Scan for the cell matching the given text and deliver its [x, y] coordinate at center. 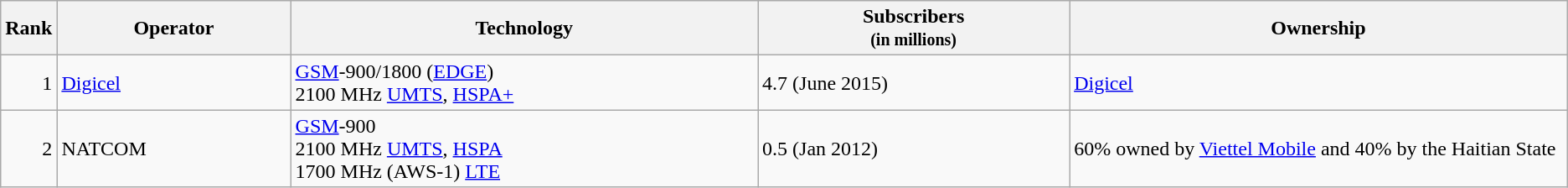
Subscribers(in millions) [914, 29]
GSM-900/1800 (EDGE)2100 MHz UMTS, HSPA+ [524, 82]
0.5 (Jan 2012) [914, 149]
60% owned by Viettel Mobile and 40% by the Haitian State [1318, 149]
GSM-9002100 MHz UMTS, HSPA1700 MHz (AWS-1) LTE [524, 149]
2 [28, 149]
NATCOM [174, 149]
4.7 (June 2015) [914, 82]
1 [28, 82]
Rank [28, 29]
Technology [524, 29]
Ownership [1318, 29]
Operator [174, 29]
